Find where the given text appears and provide that cell's center as (x, y) coordinate. 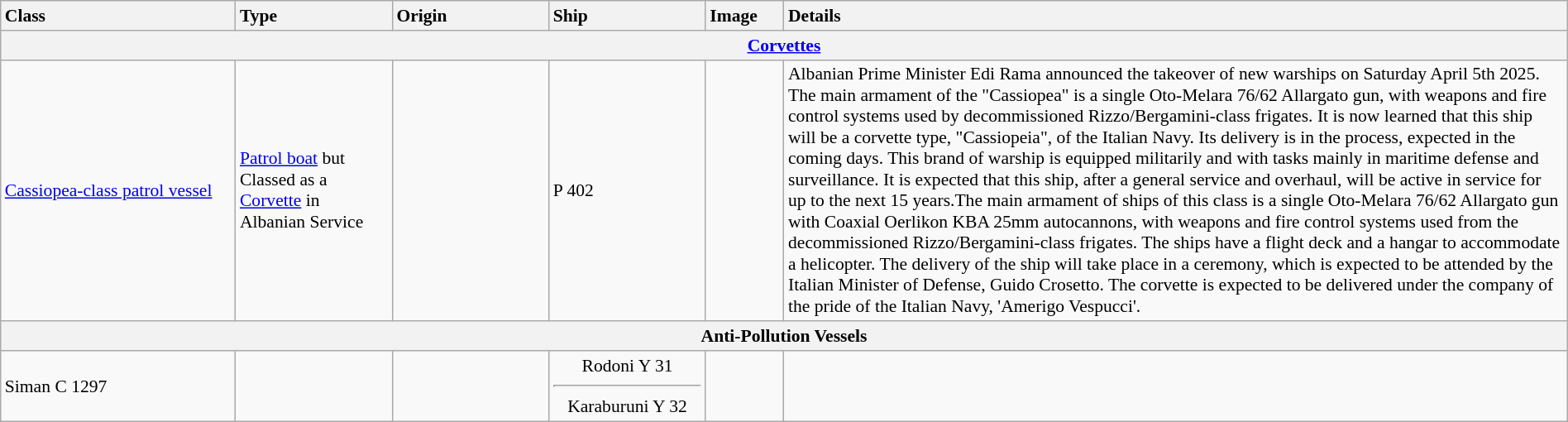
Image (744, 16)
Rodoni Y 31 Karaburuni Y 32 (627, 386)
Siman C 1297 (118, 386)
P 402 (627, 190)
Type (314, 16)
Patrol boat but Classed as a Corvette in Albanian Service (314, 190)
Corvettes (784, 45)
Anti-Pollution Vessels (784, 336)
Class (118, 16)
Details (1176, 16)
Origin (470, 16)
Ship (627, 16)
Cassiopea-class patrol vessel (118, 190)
